Scan for the cell matching the given text and deliver its (X, Y) coordinate at center. 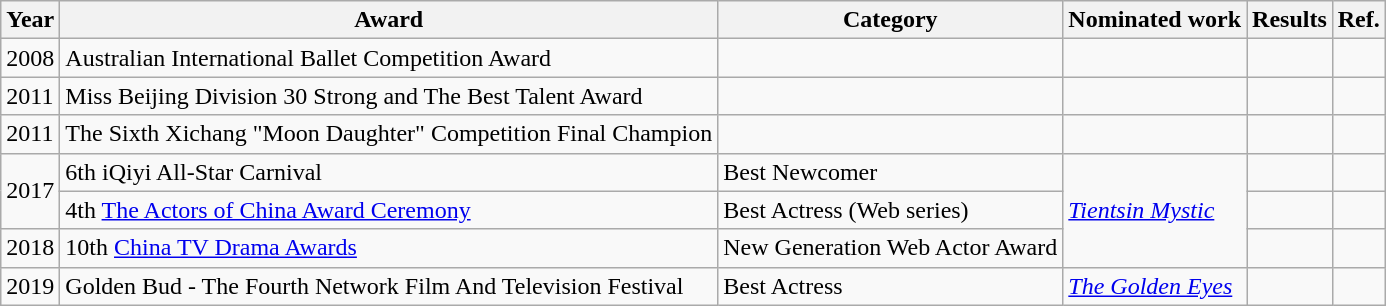
2008 (30, 58)
The Golden Eyes (1155, 286)
Category (890, 20)
10th China TV Drama Awards (389, 248)
New Generation Web Actor Award (890, 248)
2018 (30, 248)
Award (389, 20)
Best Newcomer (890, 172)
Australian International Ballet Competition Award (389, 58)
Tientsin Mystic (1155, 210)
Year (30, 20)
4th The Actors of China Award Ceremony (389, 210)
Nominated work (1155, 20)
Golden Bud - The Fourth Network Film And Television Festival (389, 286)
6th iQiyi All-Star Carnival (389, 172)
Miss Beijing Division 30 Strong and The Best Talent Award (389, 96)
The Sixth Xichang "Moon Daughter" Competition Final Champion (389, 134)
Ref. (1358, 20)
2019 (30, 286)
Results (1290, 20)
Best Actress (Web series) (890, 210)
2017 (30, 191)
Best Actress (890, 286)
